Determine the [x, y] coordinate at the center of the cell enclosing the given text.  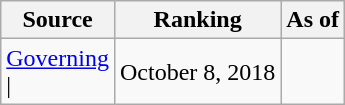
Source [58, 20]
As of [313, 20]
Ranking [197, 20]
October 8, 2018 [197, 72]
Governing| [58, 72]
